Provide the [x, y] coordinate of the cell's center where the given text is located.  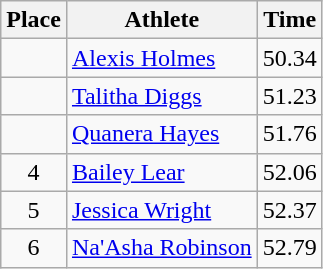
52.06 [290, 172]
Quanera Hayes [162, 134]
52.79 [290, 248]
Bailey Lear [162, 172]
Jessica Wright [162, 210]
50.34 [290, 58]
5 [34, 210]
Talitha Diggs [162, 96]
Na'Asha Robinson [162, 248]
51.76 [290, 134]
Alexis Holmes [162, 58]
4 [34, 172]
6 [34, 248]
52.37 [290, 210]
51.23 [290, 96]
Place [34, 20]
Time [290, 20]
Athlete [162, 20]
